Pinpoint the cell where the given text exists, returning its [x, y] midpoint coordinate. 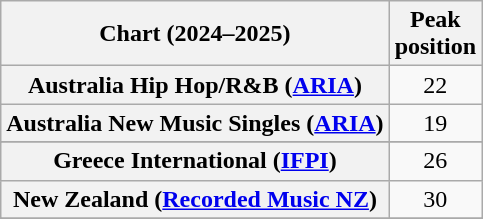
Chart (2024–2025) [195, 34]
Australia Hip Hop/R&B (ARIA) [195, 85]
Australia New Music Singles (ARIA) [195, 123]
New Zealand (Recorded Music NZ) [195, 199]
Greece International (IFPI) [195, 161]
Peakposition [435, 34]
26 [435, 161]
19 [435, 123]
22 [435, 85]
30 [435, 199]
